Pinpoint the cell where the given text exists, returning its [x, y] midpoint coordinate. 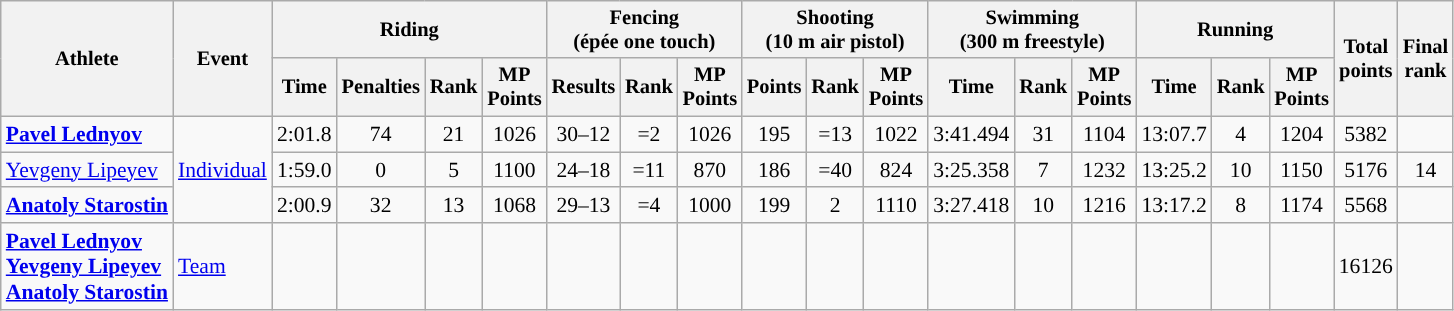
4 [1241, 135]
1000 [710, 206]
2 [835, 206]
Penalties [381, 88]
1216 [1104, 206]
1:59.0 [304, 170]
Athlete [87, 58]
29–13 [584, 206]
5 [454, 170]
31 [1043, 135]
1110 [896, 206]
1100 [514, 170]
14 [1426, 170]
7 [1043, 170]
13:07.7 [1174, 135]
Anatoly Starostin [87, 206]
74 [381, 135]
Pavel Lednyov [87, 135]
824 [896, 170]
3:41.494 [971, 135]
1068 [514, 206]
=4 [649, 206]
Swimming(300 m freestyle) [1032, 30]
0 [381, 170]
=2 [649, 135]
Team [222, 266]
24–18 [584, 170]
5176 [1366, 170]
16126 [1366, 266]
21 [454, 135]
Finalrank [1426, 58]
2:00.9 [304, 206]
30–12 [584, 135]
=13 [835, 135]
Totalpoints [1366, 58]
1204 [1301, 135]
8 [1241, 206]
32 [381, 206]
Shooting(10 m air pistol) [835, 30]
=11 [649, 170]
Individual [222, 170]
186 [774, 170]
Yevgeny Lipeyev [87, 170]
5568 [1366, 206]
13:17.2 [1174, 206]
1104 [1104, 135]
Running [1234, 30]
1174 [1301, 206]
199 [774, 206]
Results [584, 88]
13:25.2 [1174, 170]
5382 [1366, 135]
Riding [410, 30]
195 [774, 135]
Fencing(épée one touch) [644, 30]
3:25.358 [971, 170]
Pavel LednyovYevgeny LipeyevAnatoly Starostin [87, 266]
Event [222, 58]
1232 [1104, 170]
13 [454, 206]
2:01.8 [304, 135]
3:27.418 [971, 206]
Points [774, 88]
=40 [835, 170]
1022 [896, 135]
1150 [1301, 170]
870 [710, 170]
